Return (X, Y) of the center of cell containing provided text 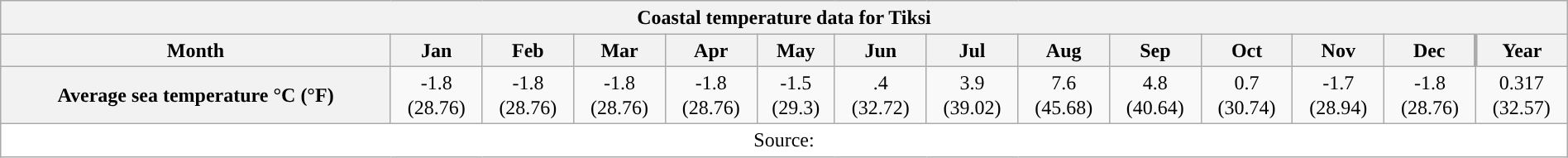
Oct (1247, 50)
Jan (437, 50)
Year (1522, 50)
Average sea temperature °C (°F) (196, 94)
-1.5(29.3) (796, 94)
4.8(40.64) (1156, 94)
Jul (973, 50)
0.317(32.57) (1522, 94)
Jun (880, 50)
Dec (1431, 50)
Apr (711, 50)
3.9(39.02) (973, 94)
Coastal temperature data for Tiksi (784, 17)
May (796, 50)
Aug (1064, 50)
Feb (528, 50)
Month (196, 50)
Mar (620, 50)
Sep (1156, 50)
Nov (1338, 50)
-1.7(28.94) (1338, 94)
7.6(45.68) (1064, 94)
.4(32.72) (880, 94)
Source: (784, 140)
0.7(30.74) (1247, 94)
